Return the (x, y) coordinate for the center point of the cell that contains the specified text.  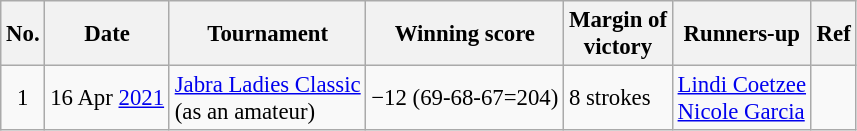
Jabra Ladies Classic(as an amateur) (268, 98)
Date (107, 34)
No. (23, 34)
Lindi Coetzee Nicole Garcia (742, 98)
8 strokes (618, 98)
16 Apr 2021 (107, 98)
Tournament (268, 34)
Margin ofvictory (618, 34)
Ref (834, 34)
−12 (69-68-67=204) (465, 98)
1 (23, 98)
Winning score (465, 34)
Runners-up (742, 34)
